From the cell containing the given text, extract its center point as (X, Y) coordinate. 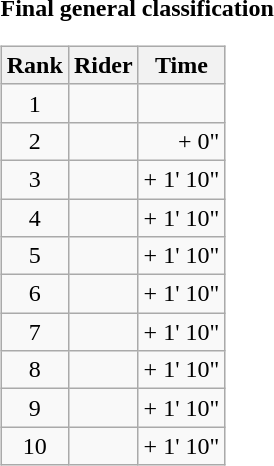
5 (34, 256)
Rider (103, 65)
+ 0" (182, 141)
Rank (34, 65)
1 (34, 103)
8 (34, 370)
6 (34, 294)
7 (34, 332)
10 (34, 446)
3 (34, 179)
4 (34, 217)
9 (34, 408)
2 (34, 141)
Time (182, 65)
